Search for the cell housing the specified text and yield its (X, Y) center coordinate. 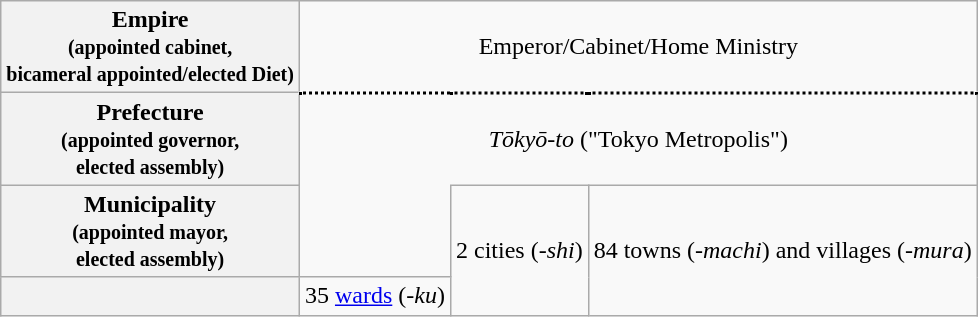
Emperor/Cabinet/Home Ministry (638, 47)
Tōkyō-to ("Tokyo Metropolis") (638, 139)
Municipality(appointed mayor,elected assembly) (150, 231)
35 wards (-ku) (374, 296)
2 cities (-shi) (519, 250)
Empire(appointed cabinet,bicameral appointed/elected Diet) (150, 47)
84 towns (-machi) and villages (-mura) (782, 250)
Prefecture(appointed governor,elected assembly) (150, 139)
